From the cell containing the given text, extract its center point as [x, y] coordinate. 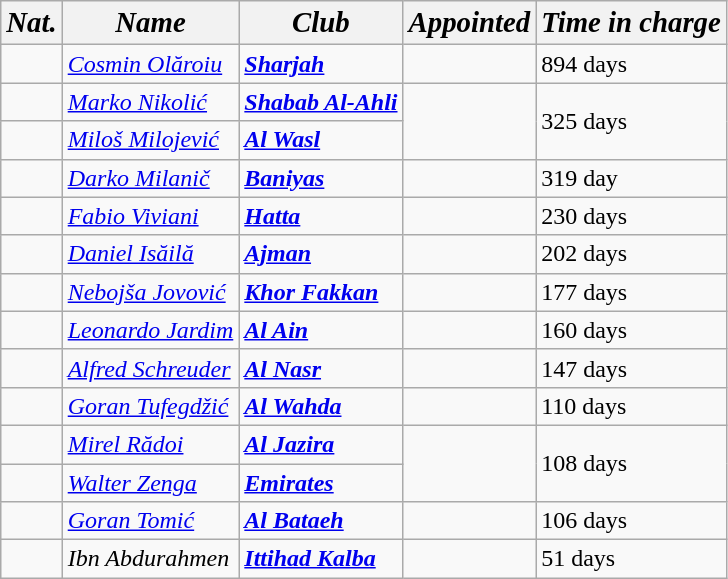
Appointed [470, 23]
Emirates [321, 483]
894 days [632, 64]
Daniel Isăilă [150, 254]
319 day [632, 178]
Ittihad Kalba [321, 559]
Nebojša Jovović [150, 292]
Hatta [321, 216]
Leonardo Jardim [150, 330]
Khor Fakkan [321, 292]
230 days [632, 216]
Fabio Viviani [150, 216]
Alfred Schreuder [150, 368]
Time in charge [632, 23]
106 days [632, 521]
Al Jazira [321, 444]
Shabab Al-Ahli [321, 102]
177 days [632, 292]
Club [321, 23]
Al Wahda [321, 406]
Mirel Rădoi [150, 444]
202 days [632, 254]
51 days [632, 559]
147 days [632, 368]
108 days [632, 463]
Darko Milanič [150, 178]
Baniyas [321, 178]
325 days [632, 121]
Goran Tomić [150, 521]
Al Nasr [321, 368]
Al Wasl [321, 140]
Al Ain [321, 330]
160 days [632, 330]
Al Bataeh [321, 521]
Sharjah [321, 64]
Goran Tufegdžić [150, 406]
Ajman [321, 254]
Walter Zenga [150, 483]
Miloš Milojević [150, 140]
Marko Nikolić [150, 102]
Name [150, 23]
Nat. [32, 23]
110 days [632, 406]
Cosmin Olăroiu [150, 64]
Ibn Abdurahmen [150, 559]
